Return [x, y] of the center of cell containing provided text 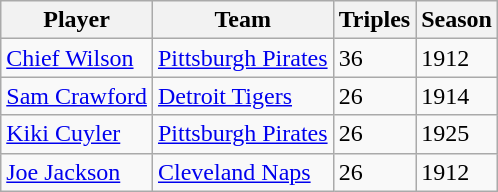
1925 [457, 134]
36 [374, 58]
Kiki Cuyler [77, 134]
Chief Wilson [77, 58]
Detroit Tigers [242, 96]
Team [242, 20]
1914 [457, 96]
Triples [374, 20]
Joe Jackson [77, 172]
Player [77, 20]
Cleveland Naps [242, 172]
Season [457, 20]
Sam Crawford [77, 96]
